Locate the cell with the specified text and output its [X, Y] center coordinate. 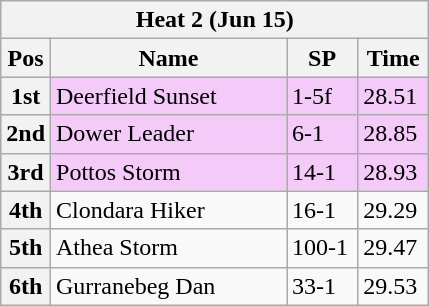
Pos [26, 58]
3rd [26, 172]
SP [322, 58]
Gurranebeg Dan [169, 286]
28.51 [394, 96]
16-1 [322, 210]
Athea Storm [169, 248]
5th [26, 248]
Deerfield Sunset [169, 96]
Heat 2 (Jun 15) [215, 20]
Clondara Hiker [169, 210]
Name [169, 58]
14-1 [322, 172]
29.29 [394, 210]
2nd [26, 134]
1-5f [322, 96]
Time [394, 58]
4th [26, 210]
6-1 [322, 134]
33-1 [322, 286]
28.85 [394, 134]
1st [26, 96]
29.47 [394, 248]
28.93 [394, 172]
100-1 [322, 248]
6th [26, 286]
Pottos Storm [169, 172]
29.53 [394, 286]
Dower Leader [169, 134]
